Output the (X, Y) coordinate of the center of the cell containing the given text.  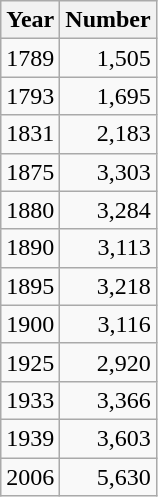
1900 (30, 324)
1925 (30, 362)
5,630 (108, 477)
Number (108, 20)
3,366 (108, 400)
1890 (30, 248)
3,113 (108, 248)
1875 (30, 172)
1,505 (108, 58)
3,284 (108, 210)
1793 (30, 96)
2,920 (108, 362)
1895 (30, 286)
Year (30, 20)
1789 (30, 58)
1939 (30, 438)
1933 (30, 400)
3,603 (108, 438)
1831 (30, 134)
3,218 (108, 286)
1,695 (108, 96)
1880 (30, 210)
3,116 (108, 324)
2,183 (108, 134)
2006 (30, 477)
3,303 (108, 172)
